Extract the [X, Y] coordinate from the center of the cell holding the provided text.  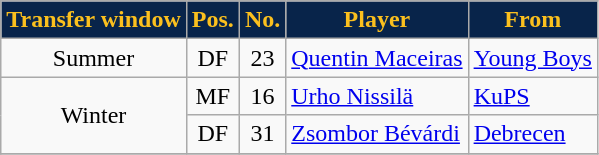
Player [377, 20]
From [532, 20]
Pos. [212, 20]
Debrecen [532, 134]
31 [262, 134]
Winter [94, 115]
Summer [94, 58]
Quentin Maceiras [377, 58]
Young Boys [532, 58]
No. [262, 20]
23 [262, 58]
MF [212, 96]
16 [262, 96]
Transfer window [94, 20]
Urho Nissilä [377, 96]
Zsombor Bévárdi [377, 134]
KuPS [532, 96]
